Locate the cell with the specified text and output its (x, y) center coordinate. 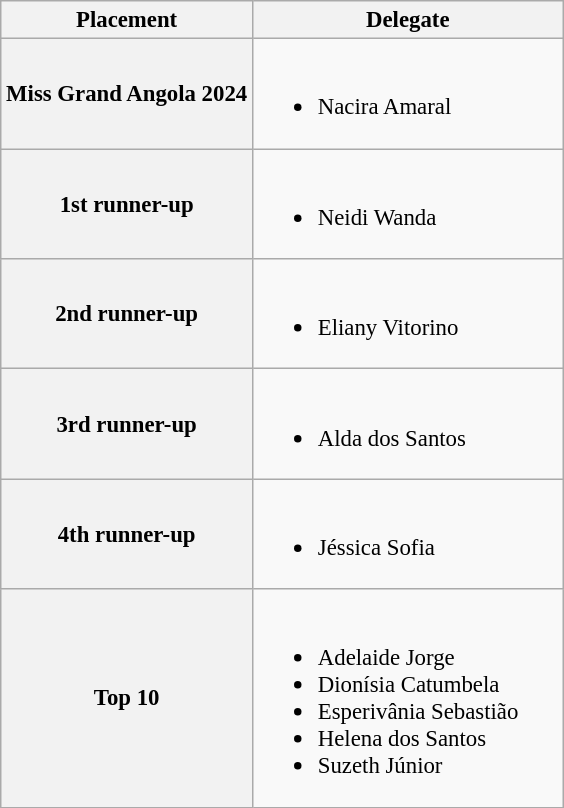
Placement (127, 20)
Neidi Wanda (408, 204)
Top 10 (127, 698)
4th runner-up (127, 534)
Eliany Vitorino (408, 314)
Adelaide JorgeDionísia CatumbelaEsperivânia SebastiãoHelena dos SantosSuzeth Júnior (408, 698)
Delegate (408, 20)
3rd runner-up (127, 424)
Alda dos Santos (408, 424)
2nd runner-up (127, 314)
1st runner-up (127, 204)
Jéssica Sofia (408, 534)
Miss Grand Angola 2024 (127, 94)
Nacira Amaral (408, 94)
